Find where the given text appears and provide that cell's center as [X, Y] coordinate. 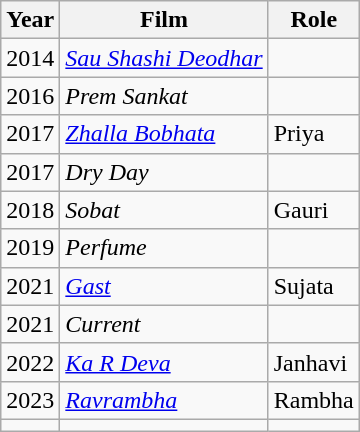
Role [314, 20]
Perfume [164, 248]
Rambha [314, 400]
Prem Sankat [164, 96]
Sobat [164, 210]
Gauri [314, 210]
Janhavi [314, 362]
Sau Shashi Deodhar [164, 58]
Zhalla Bobhata [164, 134]
2022 [30, 362]
Dry Day [164, 172]
2019 [30, 248]
2023 [30, 400]
Current [164, 324]
2016 [30, 96]
Sujata [314, 286]
Ka R Deva [164, 362]
Gast [164, 286]
2014 [30, 58]
Film [164, 20]
2018 [30, 210]
Ravrambha [164, 400]
Year [30, 20]
Priya [314, 134]
